Return the (x, y) coordinate for the center point of the cell that contains the specified text.  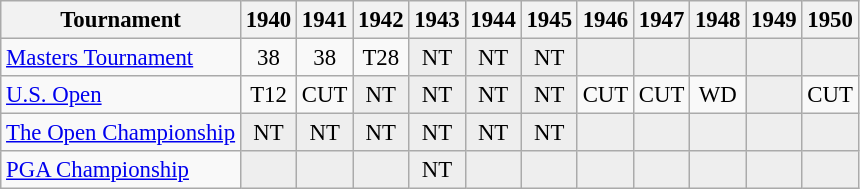
U.S. Open (121, 95)
1944 (493, 20)
WD (718, 95)
Masters Tournament (121, 58)
1941 (325, 20)
1945 (549, 20)
1946 (605, 20)
Tournament (121, 20)
1947 (661, 20)
1942 (381, 20)
The Open Championship (121, 133)
1949 (774, 20)
1950 (830, 20)
1943 (437, 20)
T12 (268, 95)
T28 (381, 58)
PGA Championship (121, 170)
1948 (718, 20)
1940 (268, 20)
